Provide the (x, y) coordinate of the cell's center where the given text is located.  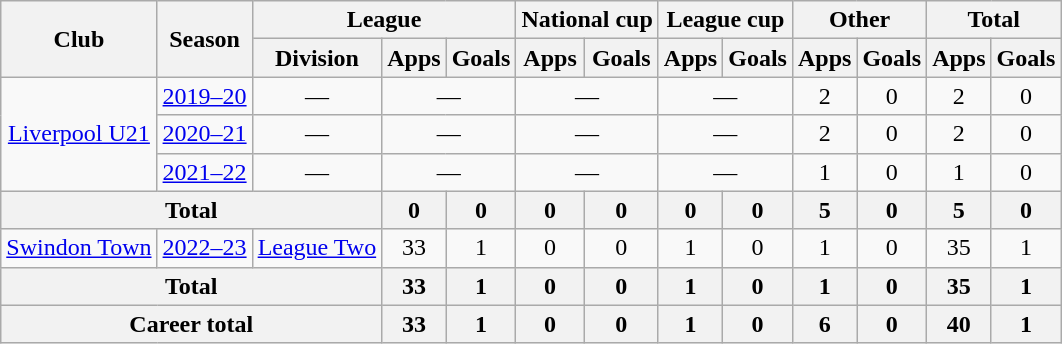
League (384, 20)
National cup (587, 20)
6 (824, 324)
2020–21 (204, 134)
2019–20 (204, 96)
40 (959, 324)
Club (79, 39)
Season (204, 39)
Career total (192, 324)
2021–22 (204, 172)
Division (317, 58)
Other (859, 20)
Swindon Town (79, 248)
League cup (725, 20)
Liverpool U21 (79, 134)
2022–23 (204, 248)
League Two (317, 248)
